Find where the given text appears and provide that cell's center as (x, y) coordinate. 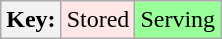
Stored (98, 20)
Key: (31, 20)
Serving (178, 20)
